Return the [x, y] coordinate for the center point of the cell that contains the specified text.  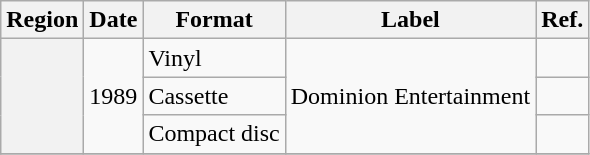
Date [114, 20]
Label [410, 20]
1989 [114, 96]
Region [42, 20]
Vinyl [214, 58]
Cassette [214, 96]
Dominion Entertainment [410, 96]
Compact disc [214, 134]
Format [214, 20]
Ref. [562, 20]
